Output the (x, y) coordinate of the center of the cell containing the given text.  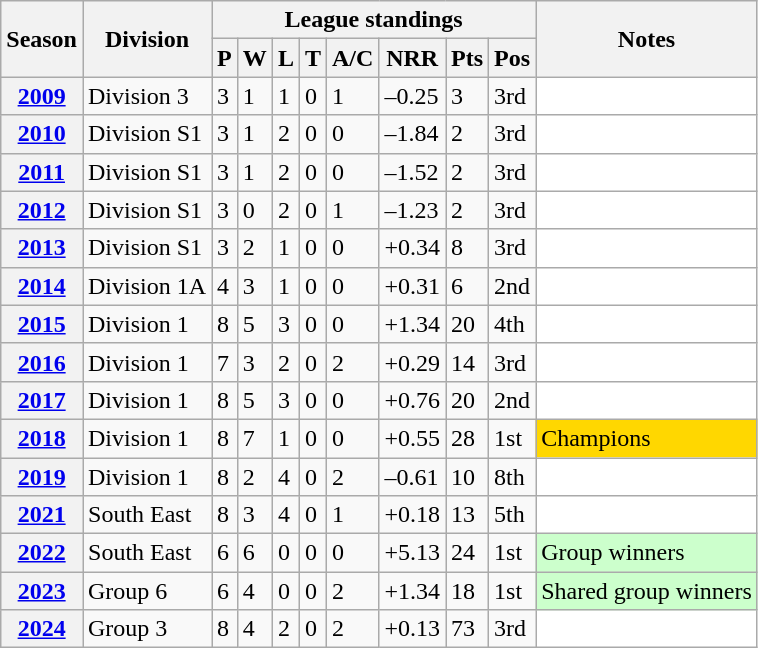
Pos (512, 58)
Shared group winners (647, 591)
Pts (468, 58)
NRR (412, 58)
T (312, 58)
A/C (353, 58)
10 (468, 477)
8th (512, 477)
13 (468, 515)
+0.29 (412, 362)
+5.13 (412, 553)
+0.34 (412, 248)
2014 (42, 286)
+0.18 (412, 515)
5th (512, 515)
2023 (42, 591)
Notes (647, 39)
2019 (42, 477)
+0.55 (412, 438)
73 (468, 629)
2024 (42, 629)
–1.23 (412, 210)
+0.31 (412, 286)
4th (512, 324)
+0.13 (412, 629)
+0.76 (412, 400)
24 (468, 553)
2013 (42, 248)
2010 (42, 134)
Group 6 (146, 591)
2021 (42, 515)
–0.61 (412, 477)
18 (468, 591)
W (254, 58)
2016 (42, 362)
Division 3 (146, 96)
2009 (42, 96)
Division 1A (146, 286)
2011 (42, 172)
Champions (647, 438)
L (286, 58)
14 (468, 362)
Season (42, 39)
2012 (42, 210)
–1.52 (412, 172)
Division (146, 39)
P (225, 58)
2015 (42, 324)
28 (468, 438)
League standings (374, 20)
2022 (42, 553)
Group 3 (146, 629)
2017 (42, 400)
–1.84 (412, 134)
2018 (42, 438)
Group winners (647, 553)
–0.25 (412, 96)
